Output the (x, y) coordinate of the center of the cell containing the given text.  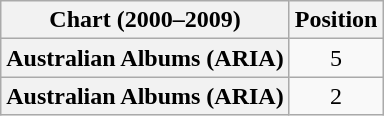
Chart (2000–2009) (145, 20)
5 (336, 58)
2 (336, 96)
Position (336, 20)
